From the cell containing the given text, extract its center point as [x, y] coordinate. 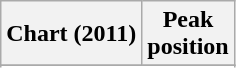
Chart (2011) [72, 34]
Peak position [188, 34]
